Identify which cell holds the provided text, then report its [X, Y] central coordinate. 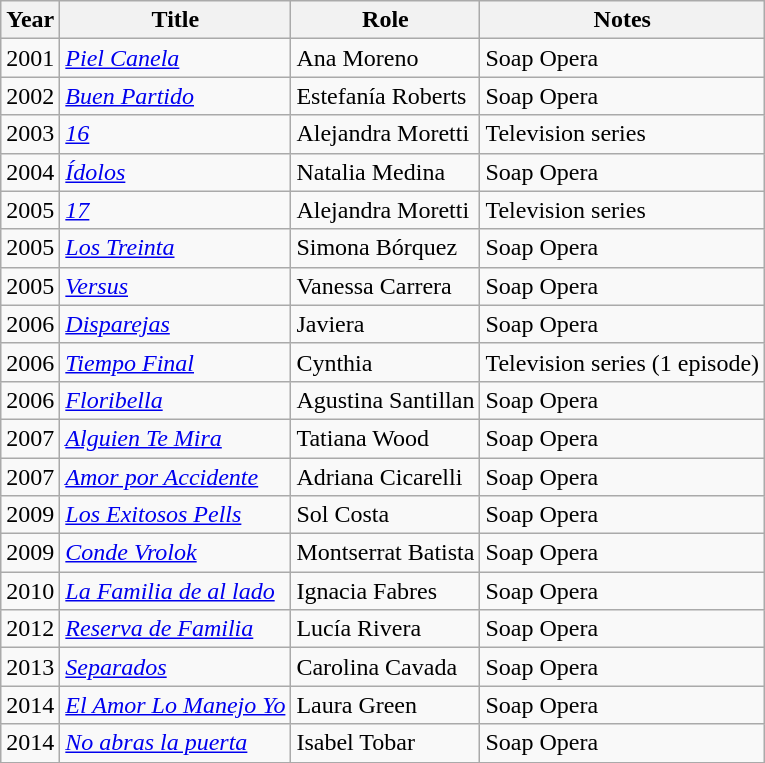
Separados [176, 667]
Floribella [176, 400]
Lucía Rivera [386, 629]
Cynthia [386, 362]
No abras la puerta [176, 743]
Role [386, 20]
Sol Costa [386, 515]
Natalia Medina [386, 172]
Montserrat Batista [386, 553]
2012 [30, 629]
Agustina Santillan [386, 400]
Television series (1 episode) [622, 362]
El Amor Lo Manejo Yo [176, 705]
Title [176, 20]
2004 [30, 172]
Ana Moreno [386, 58]
Tatiana Wood [386, 438]
La Familia de al lado [176, 591]
Alguien Te Mira [176, 438]
Amor por Accidente [176, 477]
Los Exitosos Pells [176, 515]
Carolina Cavada [386, 667]
Laura Green [386, 705]
2001 [30, 58]
Ignacia Fabres [386, 591]
Versus [176, 286]
Buen Partido [176, 96]
Disparejas [176, 324]
Conde Vrolok [176, 553]
2003 [30, 134]
Adriana Cicarelli [386, 477]
Ídolos [176, 172]
17 [176, 210]
Reserva de Familia [176, 629]
2002 [30, 96]
2013 [30, 667]
Javiera [386, 324]
Los Treinta [176, 248]
Tiempo Final [176, 362]
Notes [622, 20]
Year [30, 20]
Simona Bórquez [386, 248]
Vanessa Carrera [386, 286]
Isabel Tobar [386, 743]
Estefanía Roberts [386, 96]
Piel Canela [176, 58]
2010 [30, 591]
16 [176, 134]
